Find where the given text appears and provide that cell's center as [x, y] coordinate. 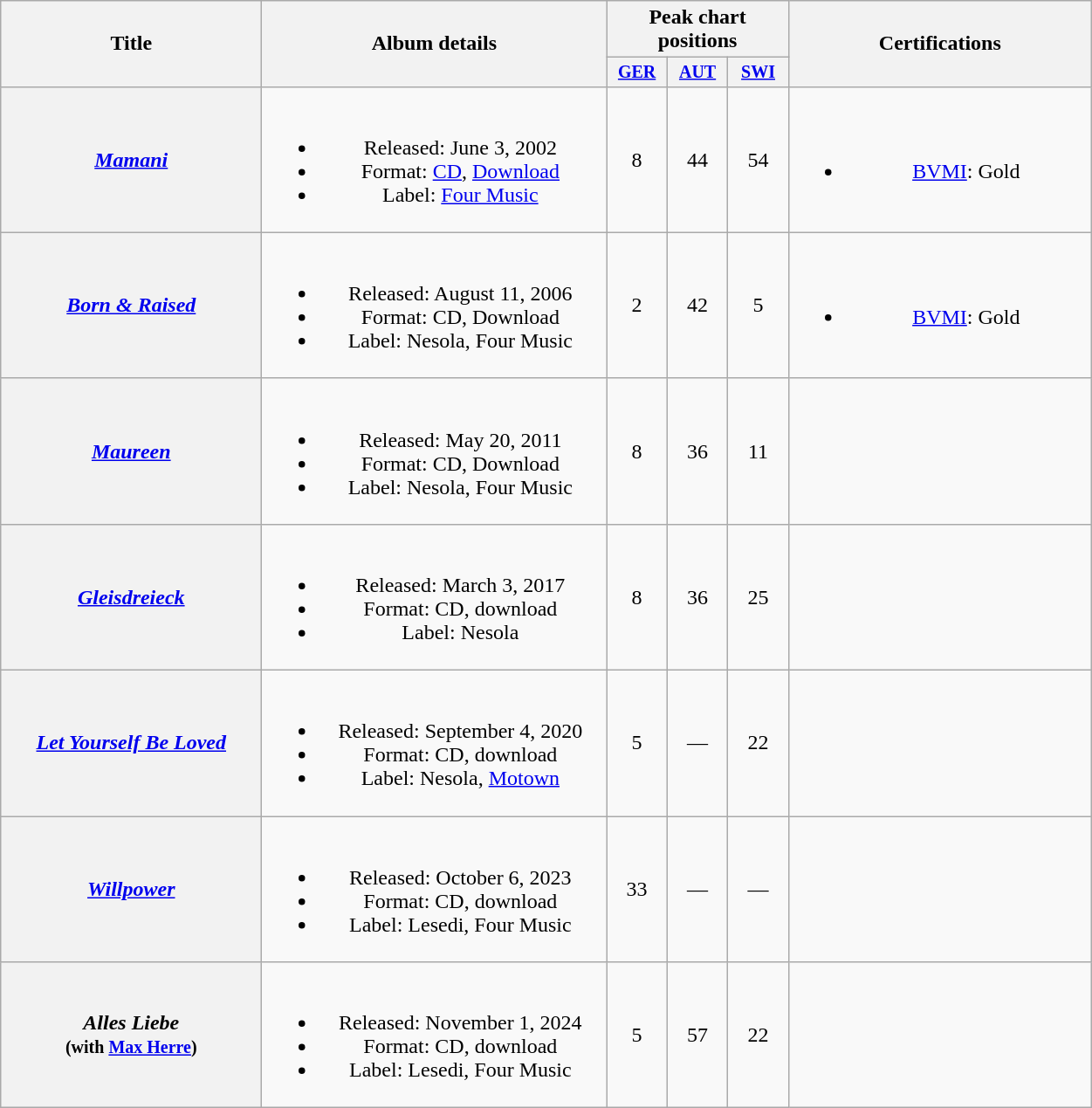
AUT [697, 72]
54 [758, 159]
11 [758, 451]
Peak chart positions [697, 30]
Gleisdreieck [131, 597]
2 [637, 306]
Released: November 1, 2024Format: CD, downloadLabel: Lesedi, Four Music [435, 1036]
Album details [435, 44]
SWI [758, 72]
25 [758, 597]
Maureen [131, 451]
Released: May 20, 2011Format: CD, DownloadLabel: Nesola, Four Music [435, 451]
Let Yourself Be Loved [131, 744]
Certifications [939, 44]
Born & Raised [131, 306]
Title [131, 44]
33 [637, 889]
Released: June 3, 2002Format: CD, DownloadLabel: Four Music [435, 159]
Released: March 3, 2017Format: CD, downloadLabel: Nesola [435, 597]
Willpower [131, 889]
57 [697, 1036]
GER [637, 72]
Mamani [131, 159]
42 [697, 306]
Released: September 4, 2020Format: CD, downloadLabel: Nesola, Motown [435, 744]
Released: August 11, 2006Format: CD, DownloadLabel: Nesola, Four Music [435, 306]
Alles Liebe (with Max Herre) [131, 1036]
Released: October 6, 2023Format: CD, downloadLabel: Lesedi, Four Music [435, 889]
44 [697, 159]
